Identify which cell holds the provided text, then report its [X, Y] central coordinate. 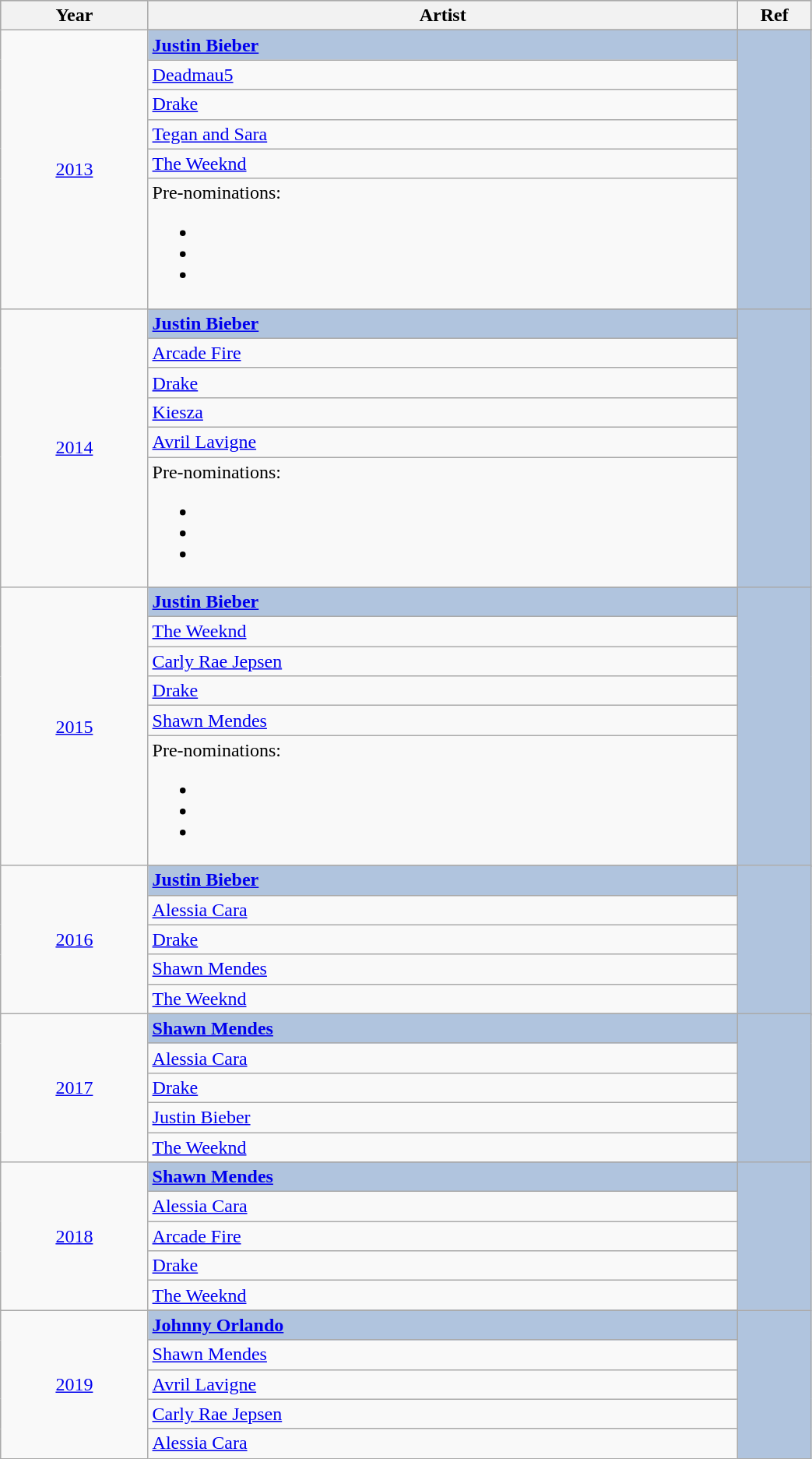
Year [75, 16]
2019 [75, 1384]
2015 [75, 726]
2014 [75, 447]
Tegan and Sara [442, 134]
Deadmau5 [442, 75]
Kiesza [442, 412]
2017 [75, 1087]
Ref [774, 16]
Johnny Orlando [442, 1325]
2018 [75, 1236]
Artist [442, 16]
2016 [75, 939]
2013 [75, 170]
